Find where the given text appears and provide that cell's center as (X, Y) coordinate. 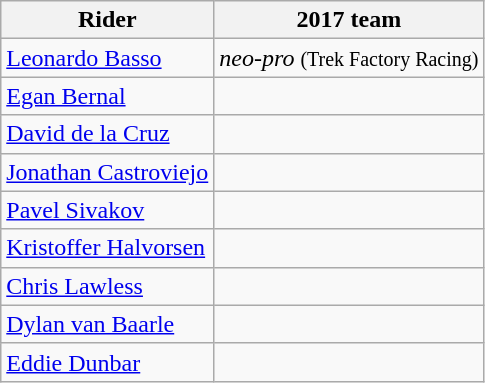
Rider (108, 20)
Egan Bernal (108, 96)
Eddie Dunbar (108, 362)
Pavel Sivakov (108, 210)
Chris Lawless (108, 286)
Leonardo Basso (108, 58)
Kristoffer Halvorsen (108, 248)
2017 team (349, 20)
Jonathan Castroviejo (108, 172)
David de la Cruz (108, 134)
neo-pro (Trek Factory Racing) (349, 58)
Dylan van Baarle (108, 324)
